Return the (x, y) coordinate for the center point of the cell that contains the specified text.  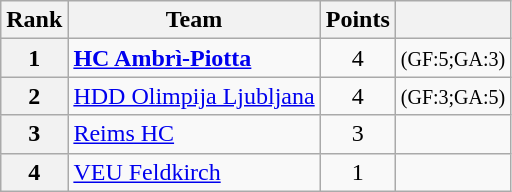
(GF:3;GA:5) (452, 96)
HC Ambrì-Piotta (194, 58)
VEU Feldkirch (194, 172)
HDD Olimpija Ljubljana (194, 96)
2 (34, 96)
Team (194, 20)
(GF:5;GA:3) (452, 58)
Rank (34, 20)
Points (358, 20)
Reims HC (194, 134)
